Identify which cell holds the provided text, then report its (X, Y) central coordinate. 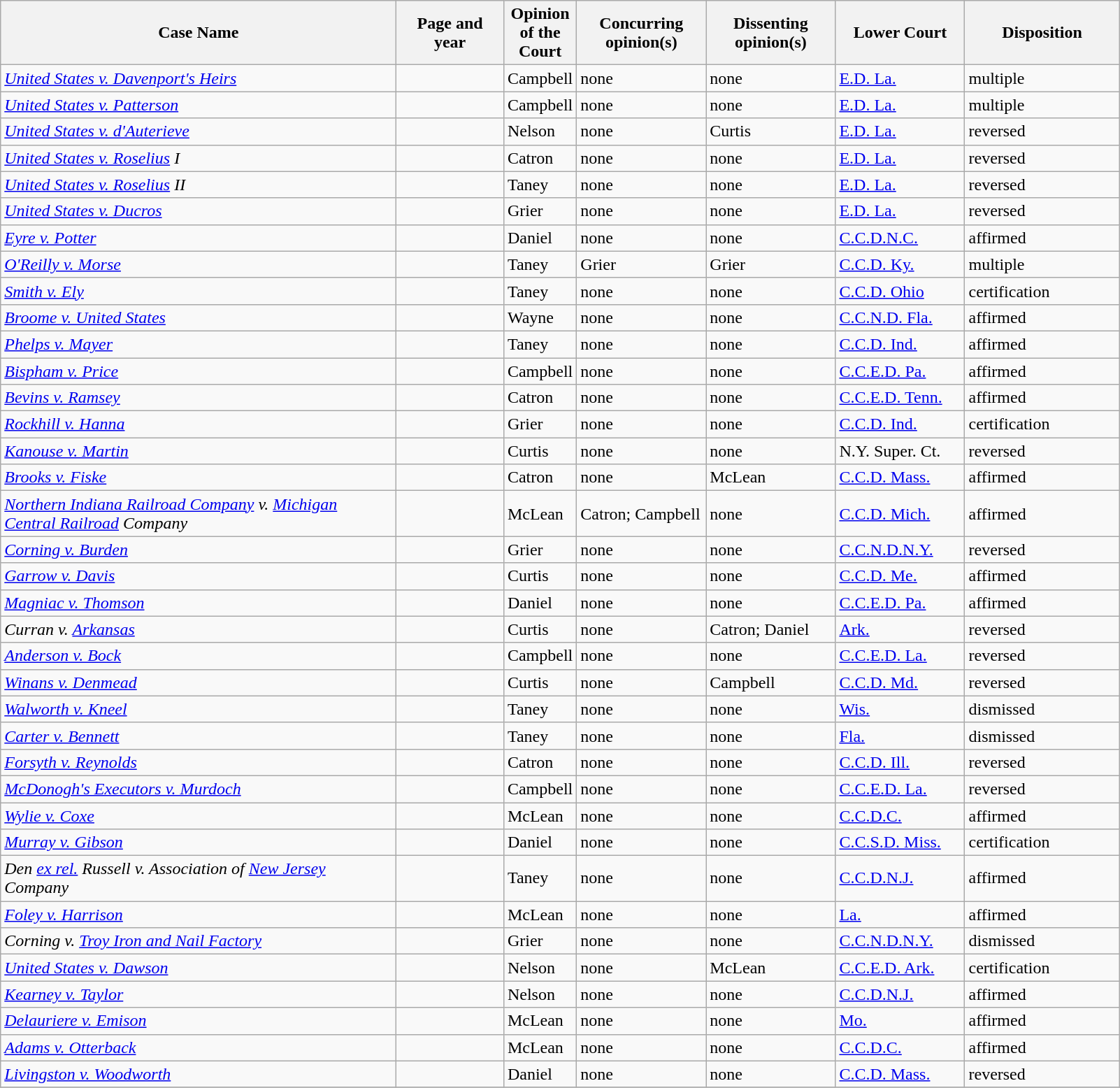
Adams v. Otterback (199, 1047)
Catron; Campbell (642, 513)
N.Y. Super. Ct. (900, 451)
Anderson v. Bock (199, 656)
United States v. Patterson (199, 105)
Den ex rel. Russell v. Association of New Jersey Company (199, 878)
Mo. (900, 1021)
C.C.D. Me. (900, 576)
Case Name (199, 33)
C.C.D. Ky. (900, 264)
Wis. (900, 709)
United States v. Davenport's Heirs (199, 78)
Broome v. United States (199, 317)
C.C.D. Mich. (900, 513)
Murray v. Gibson (199, 843)
C.C.D. Ohio (900, 291)
La. (900, 915)
C.C.E.D. Tenn. (900, 398)
Winans v. Denmead (199, 682)
Wylie v. Coxe (199, 816)
C.C.N.D. Fla. (900, 317)
Dissenting opinion(s) (770, 33)
McDonogh's Executors v. Murdoch (199, 789)
United States v. Dawson (199, 968)
Disposition (1042, 33)
Bevins v. Ramsey (199, 398)
Curran v. Arkansas (199, 629)
Smith v. Ely (199, 291)
Forsyth v. Reynolds (199, 762)
Corning v. Burden (199, 550)
Foley v. Harrison (199, 915)
C.C.D.N.C. (900, 238)
Catron; Daniel (770, 629)
Northern Indiana Railroad Company v. Michigan Central Railroad Company (199, 513)
Phelps v. Mayer (199, 344)
United States v. Ducros (199, 211)
Bispham v. Price (199, 371)
Corning v. Troy Iron and Nail Factory (199, 941)
Garrow v. Davis (199, 576)
Brooks v. Fiske (199, 478)
Rockhill v. Hanna (199, 424)
Kearney v. Taylor (199, 994)
C.C.D. Ill. (900, 762)
O'Reilly v. Morse (199, 264)
C.C.S.D. Miss. (900, 843)
Carter v. Bennett (199, 736)
Walworth v. Kneel (199, 709)
C.C.D. Md. (900, 682)
Wayne (540, 317)
United States v. Roselius II (199, 185)
United States v. Roselius I (199, 158)
Kanouse v. Martin (199, 451)
United States v. d'Auterieve (199, 131)
Opinion of the Court (540, 33)
Page and year (450, 33)
Livingston v. Woodworth (199, 1074)
Delauriere v. Emison (199, 1021)
Concurring opinion(s) (642, 33)
Fla. (900, 736)
Ark. (900, 629)
Lower Court (900, 33)
C.C.E.D. Ark. (900, 968)
Eyre v. Potter (199, 238)
Magniac v. Thomson (199, 603)
